For the text-containing cell, return its midpoint in (x, y) coordinate format. 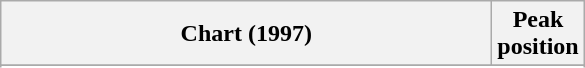
Chart (1997) (246, 34)
Peakposition (538, 34)
